Output the [x, y] coordinate of the center of the cell containing the given text.  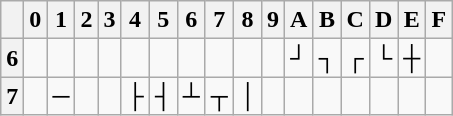
┴ [191, 96]
2 [86, 20]
┌ [355, 58]
8 [247, 20]
└ [383, 58]
1 [61, 20]
├ [135, 96]
B [327, 20]
0 [36, 20]
│ [247, 96]
C [355, 20]
┤ [163, 96]
┐ [327, 58]
┼ [412, 58]
5 [163, 20]
3 [110, 20]
D [383, 20]
4 [135, 20]
─ [61, 96]
F [439, 20]
A [299, 20]
┬ [219, 96]
9 [272, 20]
E [412, 20]
┘ [299, 58]
